From the cell containing the given text, extract its center point as (X, Y) coordinate. 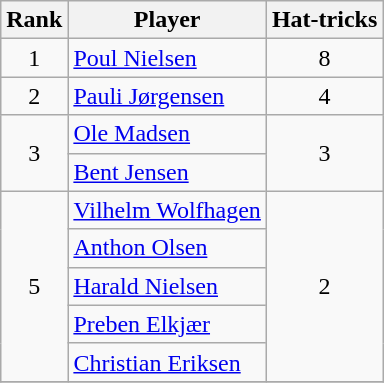
Vilhelm Wolfhagen (168, 210)
Bent Jensen (168, 172)
Player (168, 20)
Harald Nielsen (168, 286)
Poul Nielsen (168, 58)
Preben Elkjær (168, 324)
1 (34, 58)
4 (324, 96)
5 (34, 286)
Christian Eriksen (168, 362)
Ole Madsen (168, 134)
Pauli Jørgensen (168, 96)
Anthon Olsen (168, 248)
Hat-tricks (324, 20)
Rank (34, 20)
8 (324, 58)
